Identify which cell holds the provided text, then report its [X, Y] central coordinate. 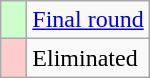
Eliminated [88, 58]
Final round [88, 20]
